Find where the given text appears and provide that cell's center as (x, y) coordinate. 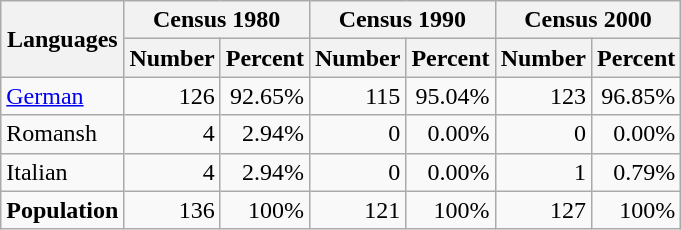
Census 2000 (588, 20)
95.04% (450, 96)
Italian (62, 172)
German (62, 96)
Census 1990 (402, 20)
96.85% (636, 96)
92.65% (264, 96)
1 (543, 172)
121 (357, 210)
0.79% (636, 172)
Romansh (62, 134)
126 (172, 96)
115 (357, 96)
Census 1980 (217, 20)
136 (172, 210)
Languages (62, 39)
123 (543, 96)
127 (543, 210)
Population (62, 210)
